Capture the cell that displays the provided text and extract its [X, Y] central coordinate. 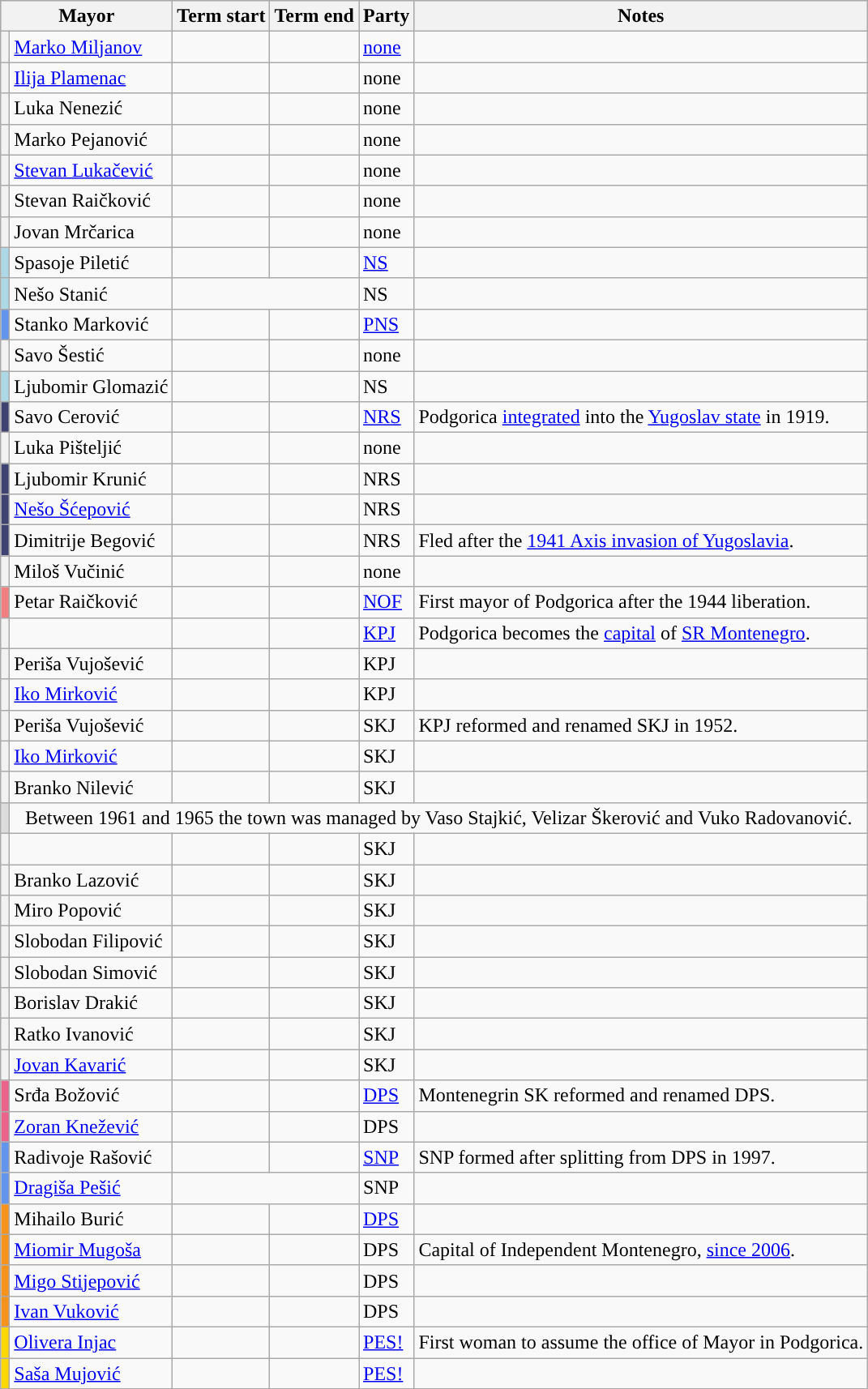
Term start [221, 16]
Capital of Independent Montenegro, since 2006. [641, 1250]
Podgorica integrated into the Yugoslav state in 1919. [641, 417]
PNS [386, 324]
Slobodan Filipović [91, 942]
NOF [386, 602]
Mayor [87, 16]
Slobodan Simović [91, 972]
Branko Nilević [91, 787]
Podgorica becomes the capital of SR Montenegro. [641, 633]
Nešo Stanić [91, 293]
Savo Cerović [91, 417]
First woman to assume the office of Mayor in Podgorica. [641, 1342]
Ljubomir Krunić [91, 479]
Ivan Vuković [91, 1311]
Between 1961 and 1965 the town was managed by Vaso Stajkić, Velizar Škerović and Vuko Radovanović. [439, 818]
Spasoje Piletić [91, 263]
Saša Mujović [91, 1374]
Stevan Raičković [91, 201]
Migo Stijepović [91, 1280]
Borislav Drakić [91, 1003]
Branko Lazović [91, 879]
Radivoje Rašović [91, 1157]
Dragiša Pešić [91, 1188]
Miro Popović [91, 911]
Dimitrije Begović [91, 541]
Notes [641, 16]
Marko Miljanov [91, 47]
Olivera Injac [91, 1342]
Petar Raičković [91, 602]
Ilija Plamenac [91, 78]
Term end [314, 16]
First mayor of Podgorica after the 1944 liberation. [641, 602]
Ratko Ivanović [91, 1034]
Zoran Knežević [91, 1126]
Srđa Božović [91, 1096]
Miomir Mugoša [91, 1250]
Nešo Šćepović [91, 510]
Party [386, 16]
Stevan Lukačević [91, 170]
SNP formed after splitting from DPS in 1997. [641, 1157]
Ljubomir Glomazić [91, 387]
Fled after the 1941 Axis invasion of Yugoslavia. [641, 541]
Jovan Mrčarica [91, 232]
Miloš Vučinić [91, 571]
KPJ reformed and renamed SKJ in 1952. [641, 725]
Savo Šestić [91, 355]
Luka Nenezić [91, 109]
Mihailo Burić [91, 1219]
Luka Pišteljić [91, 448]
Jovan Kavarić [91, 1065]
Montenegrin SK reformed and renamed DPS. [641, 1096]
Marko Pejanović [91, 139]
Stanko Marković [91, 324]
